Pinpoint the cell where the given text exists, returning its [x, y] midpoint coordinate. 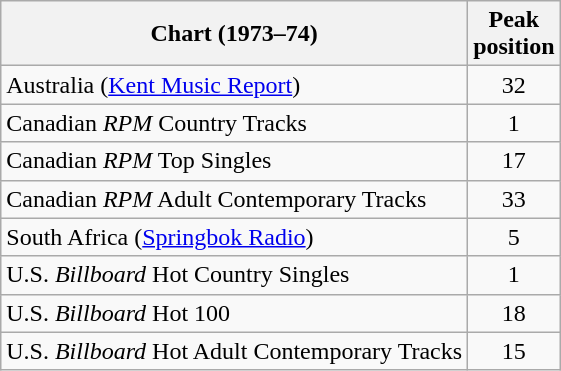
Peakposition [514, 34]
5 [514, 237]
South Africa (Springbok Radio) [234, 237]
32 [514, 85]
Canadian RPM Country Tracks [234, 123]
33 [514, 199]
Chart (1973–74) [234, 34]
Canadian RPM Top Singles [234, 161]
Canadian RPM Adult Contemporary Tracks [234, 199]
U.S. Billboard Hot 100 [234, 313]
U.S. Billboard Hot Adult Contemporary Tracks [234, 351]
18 [514, 313]
U.S. Billboard Hot Country Singles [234, 275]
15 [514, 351]
Australia (Kent Music Report) [234, 85]
17 [514, 161]
